Find where the given text appears and provide that cell's center as [X, Y] coordinate. 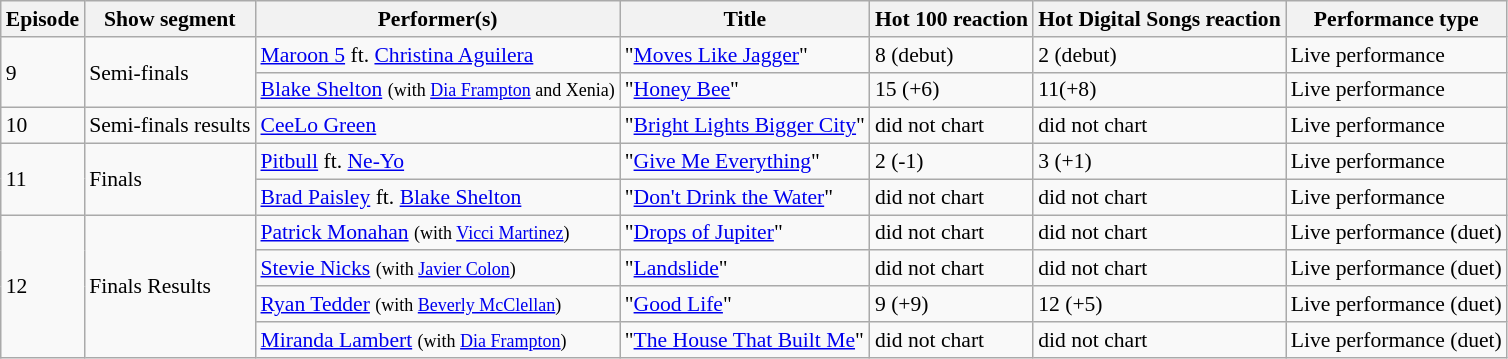
12 (+5) [1160, 304]
Episode [42, 19]
Brad Paisley ft. Blake Shelton [437, 197]
"Give Me Everything" [745, 162]
11 [42, 180]
"Don't Drink the Water" [745, 197]
15 (+6) [952, 90]
"Drops of Jupiter" [745, 233]
"Good Life" [745, 304]
Maroon 5 ft. Christina Aguilera [437, 55]
Show segment [170, 19]
2 (debut) [1160, 55]
"Moves Like Jagger" [745, 55]
"Bright Lights Bigger City" [745, 126]
Finals [170, 180]
Semi-finals [170, 72]
11(+8) [1160, 90]
"The House That Built Me" [745, 340]
Finals Results [170, 286]
"Honey Bee" [745, 90]
12 [42, 286]
Miranda Lambert (with Dia Frampton) [437, 340]
9 (+9) [952, 304]
Performer(s) [437, 19]
Ryan Tedder (with Beverly McClellan) [437, 304]
Hot 100 reaction [952, 19]
Pitbull ft. Ne-Yo [437, 162]
Stevie Nicks (with Javier Colon) [437, 269]
2 (-1) [952, 162]
3 (+1) [1160, 162]
10 [42, 126]
Performance type [1396, 19]
"Landslide" [745, 269]
Blake Shelton (with Dia Frampton and Xenia) [437, 90]
Hot Digital Songs reaction [1160, 19]
Semi-finals results [170, 126]
8 (debut) [952, 55]
Title [745, 19]
9 [42, 72]
CeeLo Green [437, 126]
Patrick Monahan (with Vicci Martinez) [437, 233]
